Pinpoint the cell where the given text exists, returning its (x, y) midpoint coordinate. 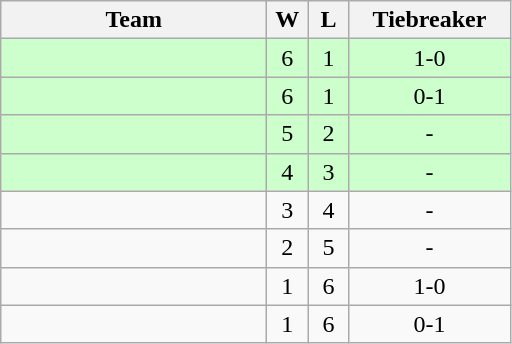
W (288, 20)
Team (134, 20)
Tiebreaker (430, 20)
L (328, 20)
